Determine the [X, Y] coordinate at the center of the cell enclosing the given text.  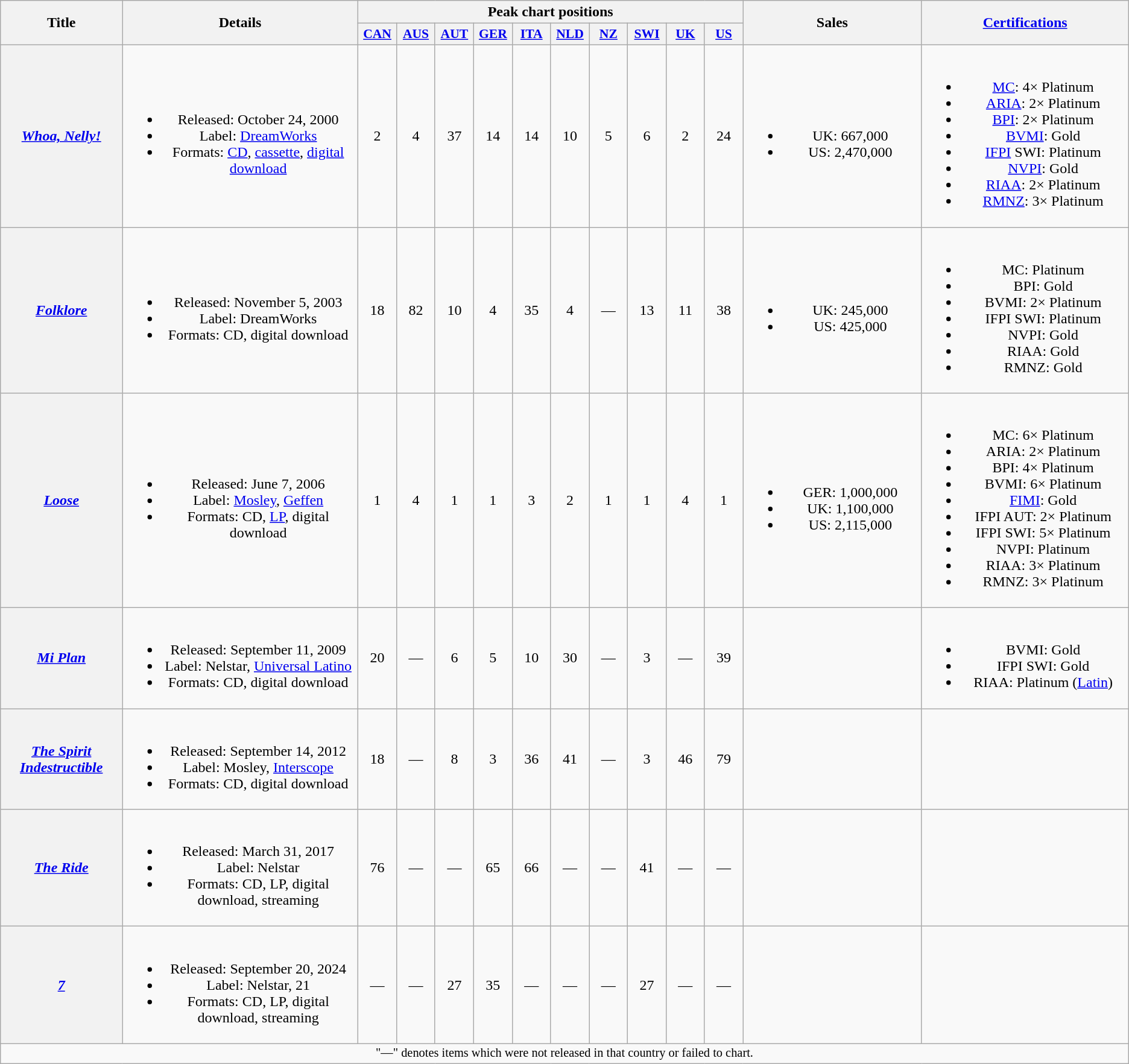
Mi Plan [62, 659]
46 [686, 759]
82 [416, 310]
SWI [647, 34]
NLD [570, 34]
"—" denotes items which were not released in that country or failed to chart. [564, 1054]
7 [62, 985]
NZ [609, 34]
AUS [416, 34]
20 [378, 659]
Released: September 11, 2009Label: Nelstar, Universal LatinoFormats: CD, digital download [240, 659]
Released: September 20, 2024Label: Nelstar, 21Formats: CD, LP, digital download, streaming [240, 985]
GER: 1,000,000UK: 1,100,000US: 2,115,000 [832, 501]
MC: PlatinumBPI: GoldBVMI: 2× PlatinumIFPI SWI: PlatinumNVPI: GoldRIAA: GoldRMNZ: Gold [1025, 310]
Title [62, 23]
Peak chart positions [551, 12]
Whoa, Nelly! [62, 136]
39 [724, 659]
UK: 667,000US: 2,470,000 [832, 136]
8 [454, 759]
13 [647, 310]
38 [724, 310]
AUT [454, 34]
Loose [62, 501]
76 [378, 868]
The Ride [62, 868]
Released: March 31, 2017Label: NelstarFormats: CD, LP, digital download, streaming [240, 868]
CAN [378, 34]
24 [724, 136]
Certifications [1025, 23]
Folklore [62, 310]
Released: September 14, 2012Label: Mosley, InterscopeFormats: CD, digital download [240, 759]
Details [240, 23]
Released: June 7, 2006Label: Mosley, GeffenFormats: CD, LP, digital download [240, 501]
Released: October 24, 2000Label: DreamWorksFormats: CD, cassette, digital download [240, 136]
65 [493, 868]
Released: November 5, 2003Label: DreamWorksFormats: CD, digital download [240, 310]
66 [531, 868]
79 [724, 759]
The Spirit Indestructible [62, 759]
UK [686, 34]
11 [686, 310]
US [724, 34]
GER [493, 34]
MC: 4× PlatinumARIA: 2× PlatinumBPI: 2× PlatinumBVMI: GoldIFPI SWI: PlatinumNVPI: GoldRIAA: 2× PlatinumRMNZ: 3× Platinum [1025, 136]
UK: 245,000US: 425,000 [832, 310]
Sales [832, 23]
30 [570, 659]
37 [454, 136]
ITA [531, 34]
36 [531, 759]
BVMI: GoldIFPI SWI: GoldRIAA: Platinum (Latin) [1025, 659]
